Pinpoint the cell where the given text exists, returning its [X, Y] midpoint coordinate. 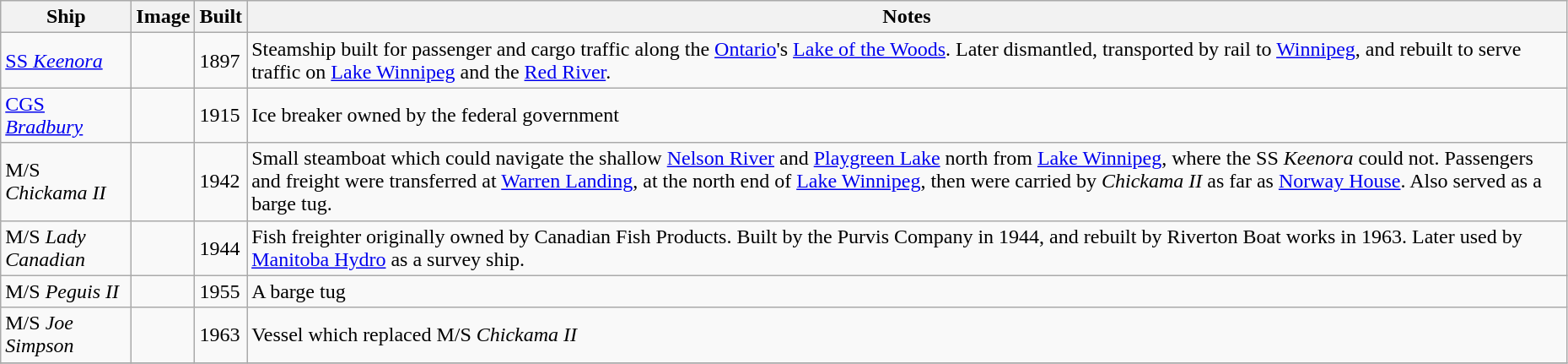
1942 [221, 182]
SS Keenora [66, 61]
Vessel which replaced M/S Chickama II [908, 334]
Notes [908, 17]
CGS Bradbury [66, 115]
Built [221, 17]
M/S Lady Canadian [66, 248]
1915 [221, 115]
M/S Chickama II [66, 182]
1897 [221, 61]
Ship [66, 17]
A barge tug [908, 291]
1944 [221, 248]
Ice breaker owned by the federal government [908, 115]
1963 [221, 334]
Image [164, 17]
M/S Peguis II [66, 291]
M/S Joe Simpson [66, 334]
1955 [221, 291]
